Extract the (x, y) coordinate from the center of the cell holding the provided text.  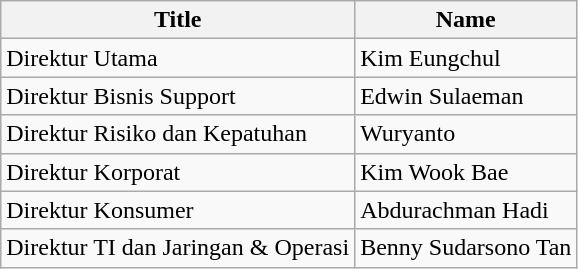
Title (178, 20)
Direktur TI dan Jaringan & Operasi (178, 248)
Direktur Utama (178, 58)
Kim Eungchul (466, 58)
Name (466, 20)
Direktur Risiko dan Kepatuhan (178, 134)
Wuryanto (466, 134)
Direktur Bisnis Support (178, 96)
Direktur Konsumer (178, 210)
Benny Sudarsono Tan (466, 248)
Direktur Korporat (178, 172)
Edwin Sulaeman (466, 96)
Abdurachman Hadi (466, 210)
Kim Wook Bae (466, 172)
